Return the (X, Y) coordinate for the center point of the cell that contains the specified text.  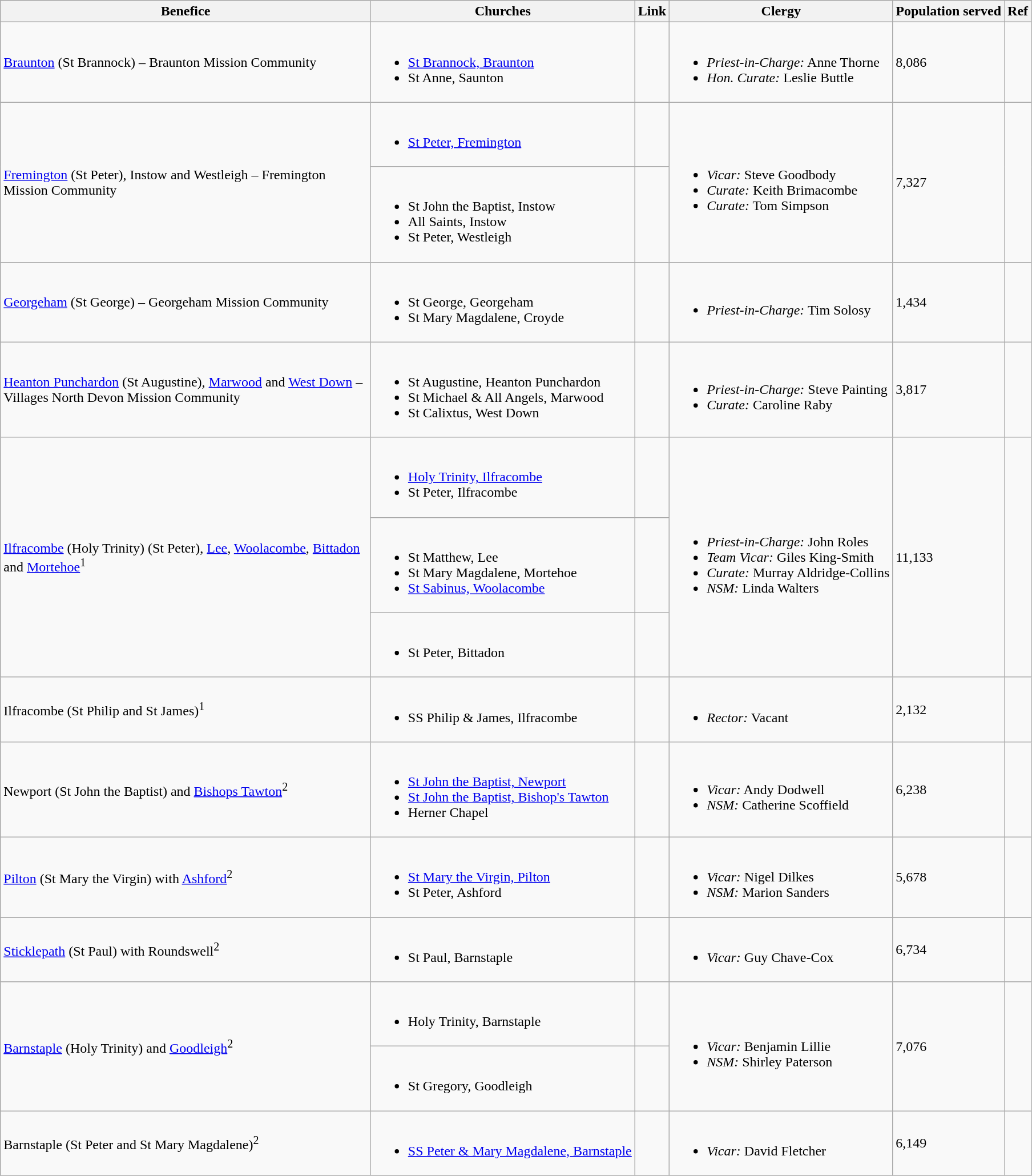
St Mary the Virgin, PiltonSt Peter, Ashford (502, 877)
Pilton (St Mary the Virgin) with Ashford2 (186, 877)
Barnstaple (Holy Trinity) and Goodleigh2 (186, 1046)
Ref (1018, 11)
Newport (St John the Baptist) and Bishops Tawton2 (186, 789)
Benefice (186, 11)
SS Peter & Mary Magdalene, Barnstaple (502, 1143)
Churches (502, 11)
Fremington (St Peter), Instow and Westleigh – Fremington Mission Community (186, 182)
St Paul, Barnstaple (502, 949)
Priest-in-Charge: Anne ThorneHon. Curate: Leslie Buttle (781, 62)
3,817 (949, 389)
Holy Trinity, IlfracombeSt Peter, Ilfracombe (502, 477)
Priest-in-Charge: Tim Solosy (781, 302)
11,133 (949, 557)
6,149 (949, 1143)
Heanton Punchardon (St Augustine), Marwood and West Down – Villages North Devon Mission Community (186, 389)
St Peter, Bittadon (502, 645)
Braunton (St Brannock) – Braunton Mission Community (186, 62)
7,076 (949, 1046)
Vicar: Benjamin LillieNSM: Shirley Paterson (781, 1046)
2,132 (949, 709)
St Matthew, LeeSt Mary Magdalene, MortehoeSt Sabinus, Woolacombe (502, 565)
Clergy (781, 11)
Vicar: David Fletcher (781, 1143)
Vicar: Steve GoodbodyCurate: Keith BrimacombeCurate: Tom Simpson (781, 182)
Priest-in-Charge: Steve PaintingCurate: Caroline Raby (781, 389)
Vicar: Nigel DilkesNSM: Marion Sanders (781, 877)
Georgeham (St George) – Georgeham Mission Community (186, 302)
SS Philip & James, Ilfracombe (502, 709)
Holy Trinity, Barnstaple (502, 1014)
Population served (949, 11)
St Gregory, Goodleigh (502, 1079)
Link (652, 11)
St John the Baptist, NewportSt John the Baptist, Bishop's TawtonHerner Chapel (502, 789)
St John the Baptist, InstowAll Saints, InstowSt Peter, Westleigh (502, 215)
Vicar: Andy DodwellNSM: Catherine Scoffield (781, 789)
8,086 (949, 62)
6,238 (949, 789)
5,678 (949, 877)
7,327 (949, 182)
Ilfracombe (St Philip and St James)1 (186, 709)
Vicar: Guy Chave-Cox (781, 949)
St George, GeorgehamSt Mary Magdalene, Croyde (502, 302)
6,734 (949, 949)
St Brannock, BrauntonSt Anne, Saunton (502, 62)
1,434 (949, 302)
Ilfracombe (Holy Trinity) (St Peter), Lee, Woolacombe, Bittadon and Mortehoe1 (186, 557)
Priest-in-Charge: John RolesTeam Vicar: Giles King-SmithCurate: Murray Aldridge-CollinsNSM: Linda Walters (781, 557)
St Augustine, Heanton PunchardonSt Michael & All Angels, MarwoodSt Calixtus, West Down (502, 389)
Rector: Vacant (781, 709)
Sticklepath (St Paul) with Roundswell2 (186, 949)
Barnstaple (St Peter and St Mary Magdalene)2 (186, 1143)
St Peter, Fremington (502, 135)
